Provide the [x, y] coordinate of the cell's center where the given text is located.  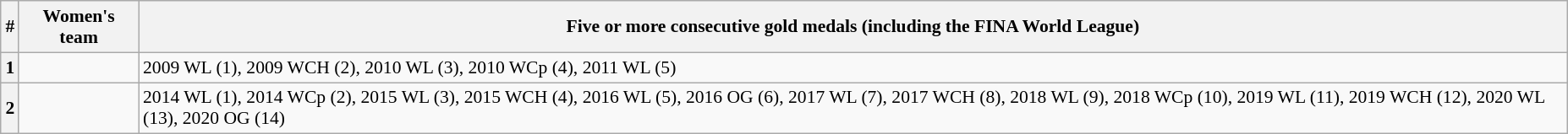
2009 WL (1), 2009 WCH (2), 2010 WL (3), 2010 WCp (4), 2011 WL (5) [853, 67]
Women's team [79, 27]
1 [10, 67]
2 [10, 108]
# [10, 27]
Five or more consecutive gold medals (including the FINA World League) [853, 27]
